Determine the (X, Y) coordinate at the center of the cell enclosing the given text.  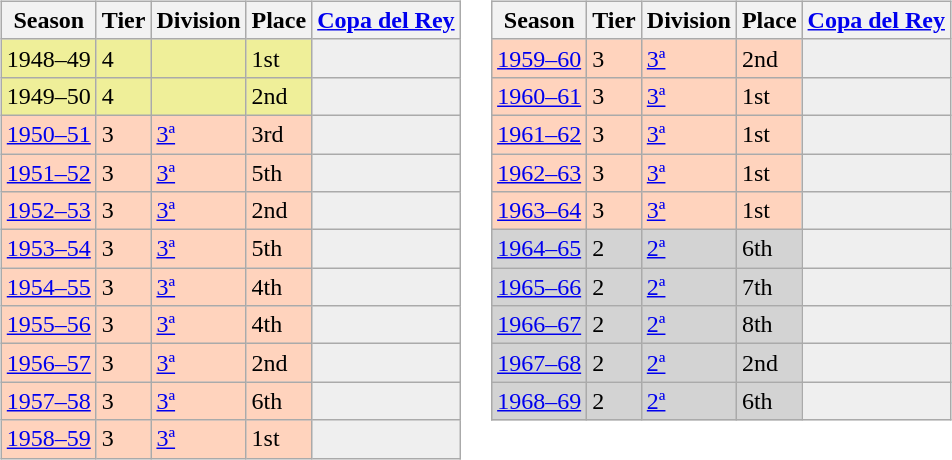
1962–63 (540, 173)
1949–50 (48, 96)
1950–51 (48, 134)
1961–62 (540, 134)
1968–69 (540, 401)
1953–54 (48, 249)
1965–66 (540, 287)
1954–55 (48, 287)
7th (769, 287)
1957–58 (48, 401)
1964–65 (540, 249)
1960–61 (540, 96)
1959–60 (540, 58)
1952–53 (48, 211)
1948–49 (48, 58)
1967–68 (540, 363)
1963–64 (540, 211)
1951–52 (48, 173)
1958–59 (48, 439)
3rd (279, 134)
8th (769, 325)
1956–57 (48, 363)
1955–56 (48, 325)
1966–67 (540, 325)
